Find where the given text appears and provide that cell's center as (x, y) coordinate. 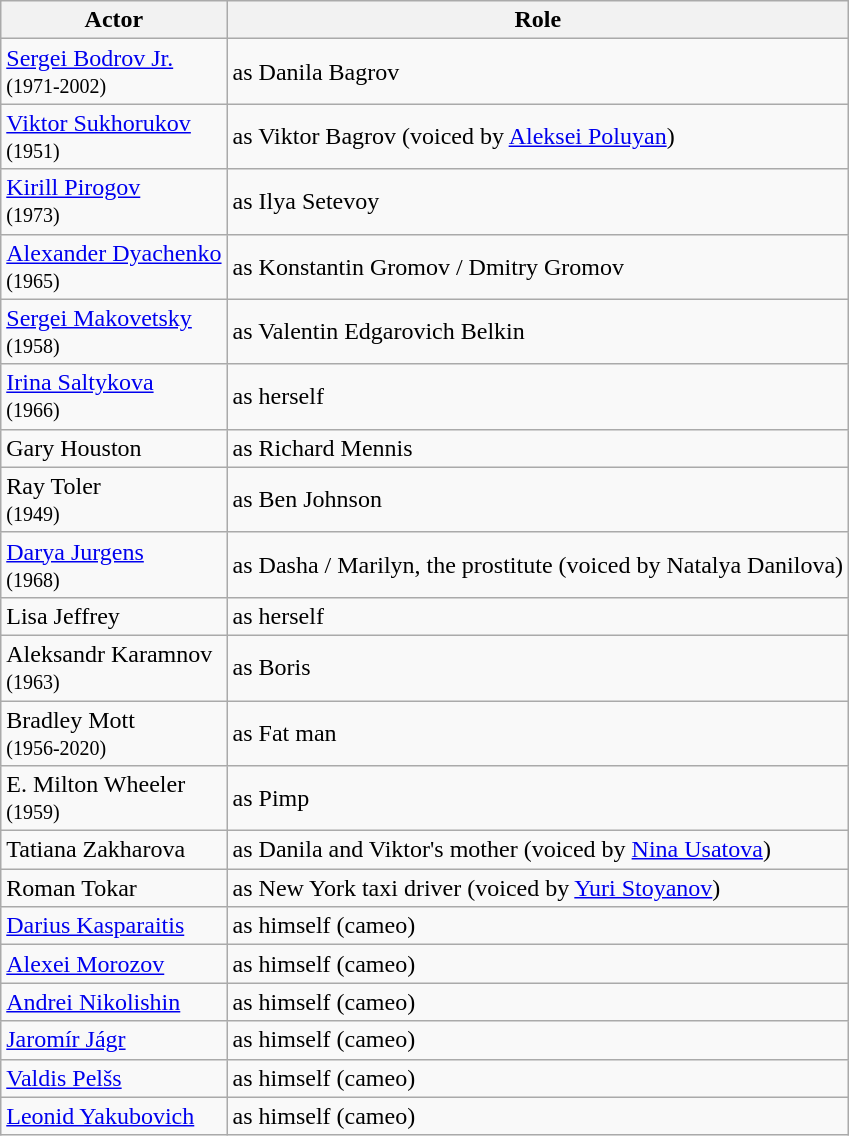
Darya Jurgens(1968) (114, 564)
E. Milton Wheeler(1959) (114, 798)
Viktor Sukhorukov(1951) (114, 136)
Lisa Jeffrey (114, 616)
as Dasha / Marilyn, the prostitute (voiced by Natalya Danilova) (538, 564)
Roman Tokar (114, 888)
Alexei Morozov (114, 964)
Actor (114, 20)
as Danila and Viktor's mother (voiced by Nina Usatova) (538, 850)
Darius Kasparaitis (114, 926)
Kirill Pirogov(1973) (114, 202)
as Richard Mennis (538, 448)
Gary Houston (114, 448)
as Valentin Edgarovich Belkin (538, 332)
Alexander Dyachenko(1965) (114, 266)
as Viktor Bagrov (voiced by Aleksei Poluyan) (538, 136)
Tatiana Zakharova (114, 850)
as New York taxi driver (voiced by Yuri Stoyanov) (538, 888)
Jaromír Jágr (114, 1040)
as Danila Bagrov (538, 72)
Leonid Yakubovich (114, 1116)
as Konstantin Gromov / Dmitry Gromov (538, 266)
Ray Toler(1949) (114, 500)
as Boris (538, 668)
as Ben Johnson (538, 500)
Aleksandr Karamnov(1963) (114, 668)
as Ilya Setevoy (538, 202)
Valdis Pelšs (114, 1078)
Irina Saltykova(1966) (114, 396)
Role (538, 20)
Sergei Makovetsky(1958) (114, 332)
Andrei Nikolishin (114, 1002)
as Fat man (538, 732)
Sergei Bodrov Jr.(1971-2002) (114, 72)
Bradley Mott(1956-2020) (114, 732)
as Pimp (538, 798)
